Determine the [X, Y] coordinate at the center of the cell enclosing the given text.  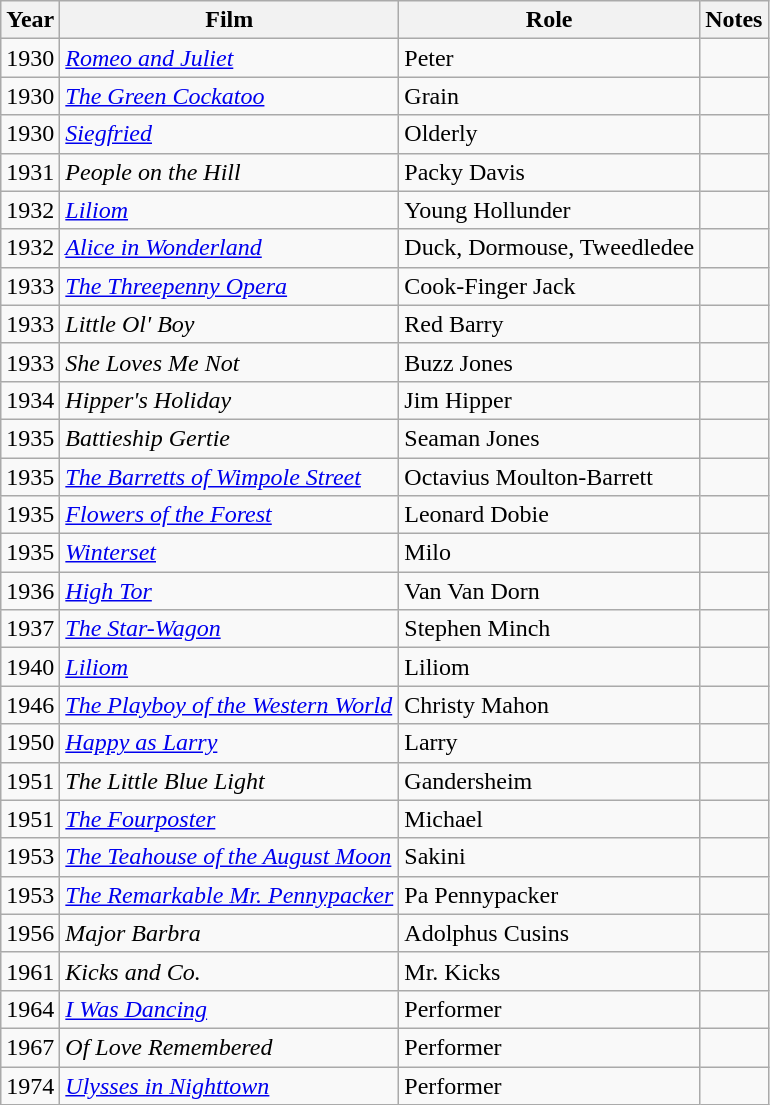
Notes [734, 20]
Alice in Wonderland [230, 248]
Van Van Dorn [550, 591]
The Threepenny Opera [230, 286]
1946 [30, 705]
Peter [550, 58]
Olderly [550, 134]
Young Hollunder [550, 210]
Ulysses in Nighttown [230, 1085]
Leonard Dobie [550, 515]
1964 [30, 1009]
Adolphus Cusins [550, 933]
1931 [30, 172]
Packy Davis [550, 172]
Stephen Minch [550, 629]
1940 [30, 667]
Michael [550, 819]
Siegfried [230, 134]
The Star-Wagon [230, 629]
Christy Mahon [550, 705]
Red Barry [550, 324]
Sakini [550, 857]
Pa Pennypacker [550, 895]
Kicks and Co. [230, 971]
Grain [550, 96]
Major Barbra [230, 933]
Mr. Kicks [550, 971]
Jim Hipper [550, 400]
She Loves Me Not [230, 362]
Year [30, 20]
Little Ol' Boy [230, 324]
Octavius Moulton-Barrett [550, 477]
Cook-Finger Jack [550, 286]
Film [230, 20]
Battieship Gertie [230, 438]
The Remarkable Mr. Pennypacker [230, 895]
Larry [550, 743]
1956 [30, 933]
The Barretts of Wimpole Street [230, 477]
1950 [30, 743]
The Little Blue Light [230, 781]
Of Love Remembered [230, 1047]
Role [550, 20]
Winterset [230, 553]
The Green Cockatoo [230, 96]
High Tor [230, 591]
1961 [30, 971]
1967 [30, 1047]
Seaman Jones [550, 438]
Gandersheim [550, 781]
I Was Dancing [230, 1009]
Buzz Jones [550, 362]
Milo [550, 553]
Happy as Larry [230, 743]
1934 [30, 400]
People on the Hill [230, 172]
Flowers of the Forest [230, 515]
1974 [30, 1085]
1936 [30, 591]
The Playboy of the Western World [230, 705]
The Fourposter [230, 819]
1937 [30, 629]
Romeo and Juliet [230, 58]
The Teahouse of the August Moon [230, 857]
Hipper's Holiday [230, 400]
Duck, Dormouse, Tweedledee [550, 248]
